Output the (X, Y) coordinate of the center of the cell containing the given text.  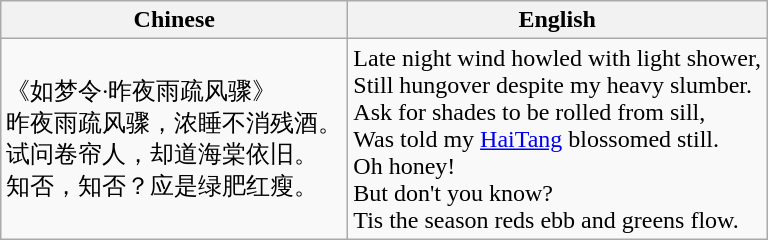
English (558, 20)
Chinese (174, 20)
《如梦令·昨夜雨疏风骤》昨夜雨疏风骤，浓睡不消残酒。试问卷帘人，却道海棠依旧。知否，知否？应是绿肥红瘦。 (174, 139)
